Extract the (X, Y) coordinate from the center of the cell holding the provided text.  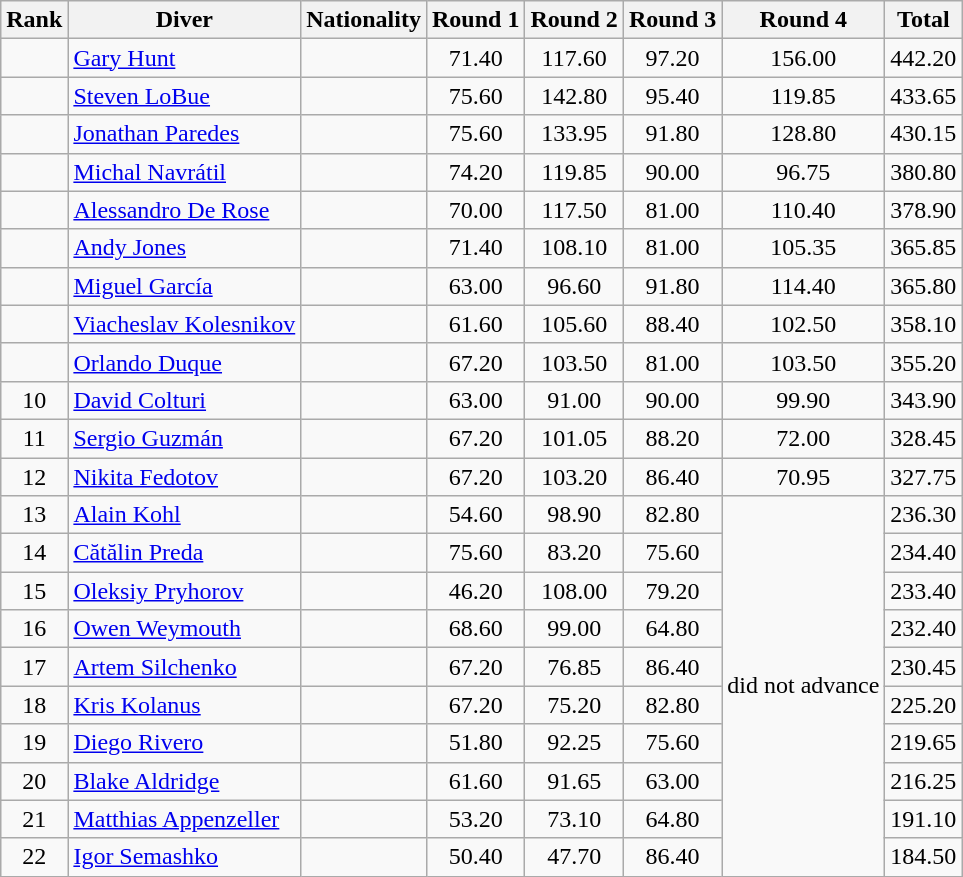
David Colturi (184, 400)
365.85 (924, 248)
20 (34, 781)
358.10 (924, 324)
128.80 (804, 134)
70.00 (475, 210)
Total (924, 20)
14 (34, 553)
21 (34, 819)
142.80 (574, 96)
Rank (34, 20)
365.80 (924, 286)
117.50 (574, 210)
Round 4 (804, 20)
99.00 (574, 629)
103.20 (574, 477)
156.00 (804, 58)
433.65 (924, 96)
96.75 (804, 172)
328.45 (924, 438)
327.75 (924, 477)
225.20 (924, 705)
98.90 (574, 515)
108.00 (574, 591)
Orlando Duque (184, 362)
17 (34, 667)
97.20 (672, 58)
Oleksiy Pryhorov (184, 591)
12 (34, 477)
10 (34, 400)
13 (34, 515)
191.10 (924, 819)
Diego Rivero (184, 743)
Michal Navrátil (184, 172)
Owen Weymouth (184, 629)
Alessandro De Rose (184, 210)
Round 2 (574, 20)
79.20 (672, 591)
110.40 (804, 210)
234.40 (924, 553)
91.65 (574, 781)
236.30 (924, 515)
83.20 (574, 553)
108.10 (574, 248)
88.20 (672, 438)
15 (34, 591)
117.60 (574, 58)
Round 1 (475, 20)
378.90 (924, 210)
50.40 (475, 857)
96.60 (574, 286)
133.95 (574, 134)
75.20 (574, 705)
101.05 (574, 438)
72.00 (804, 438)
184.50 (924, 857)
233.40 (924, 591)
Diver (184, 20)
Matthias Appenzeller (184, 819)
Round 3 (672, 20)
47.70 (574, 857)
Cătălin Preda (184, 553)
74.20 (475, 172)
70.95 (804, 477)
54.60 (475, 515)
Nikita Fedotov (184, 477)
430.15 (924, 134)
92.25 (574, 743)
102.50 (804, 324)
Nationality (364, 20)
22 (34, 857)
380.80 (924, 172)
11 (34, 438)
Gary Hunt (184, 58)
19 (34, 743)
230.45 (924, 667)
216.25 (924, 781)
76.85 (574, 667)
88.40 (672, 324)
442.20 (924, 58)
51.80 (475, 743)
53.20 (475, 819)
Steven LoBue (184, 96)
95.40 (672, 96)
114.40 (804, 286)
Andy Jones (184, 248)
105.60 (574, 324)
68.60 (475, 629)
18 (34, 705)
did not advance (804, 686)
Igor Semashko (184, 857)
Viacheslav Kolesnikov (184, 324)
Artem Silchenko (184, 667)
Jonathan Paredes (184, 134)
343.90 (924, 400)
91.00 (574, 400)
Sergio Guzmán (184, 438)
73.10 (574, 819)
99.90 (804, 400)
219.65 (924, 743)
232.40 (924, 629)
105.35 (804, 248)
Alain Kohl (184, 515)
Kris Kolanus (184, 705)
355.20 (924, 362)
46.20 (475, 591)
Blake Aldridge (184, 781)
Miguel García (184, 286)
16 (34, 629)
